Search for the cell housing the specified text and yield its (X, Y) center coordinate. 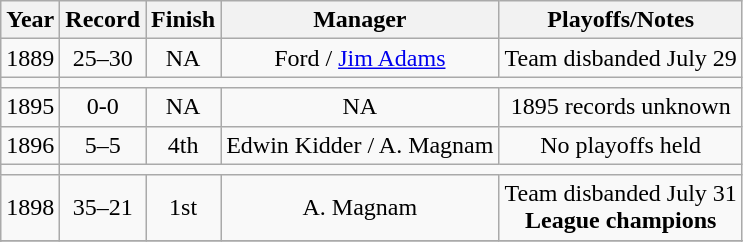
No playoffs held (620, 145)
Finish (184, 20)
4th (184, 145)
Edwin Kidder / A. Magnam (360, 145)
Team disbanded July 29 (620, 58)
Team disbanded July 31League champions (620, 208)
A. Magnam (360, 208)
Ford / Jim Adams (360, 58)
1895 records unknown (620, 107)
1895 (30, 107)
Record (103, 20)
0-0 (103, 107)
35–21 (103, 208)
1st (184, 208)
1889 (30, 58)
1898 (30, 208)
5–5 (103, 145)
25–30 (103, 58)
Playoffs/Notes (620, 20)
1896 (30, 145)
Year (30, 20)
Manager (360, 20)
